Return the (x, y) coordinate for the center point of the cell that contains the specified text.  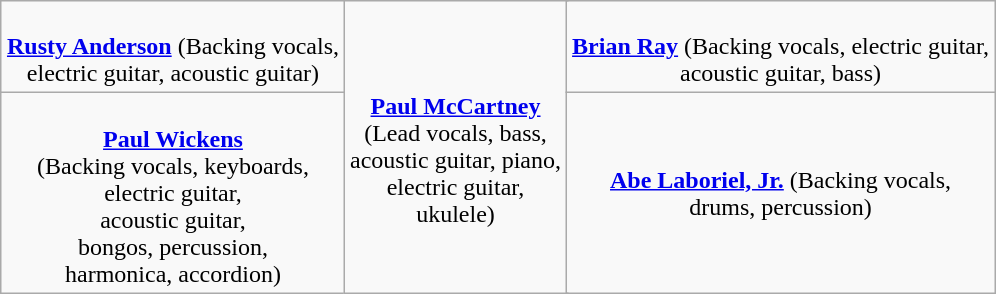
Rusty Anderson (Backing vocals,electric guitar, acoustic guitar) (172, 47)
Brian Ray (Backing vocals, electric guitar,acoustic guitar, bass) (781, 47)
Paul Wickens (Backing vocals, keyboards,electric guitar,acoustic guitar,bongos, percussion,harmonica, accordion) (172, 193)
Abe Laboriel, Jr. (Backing vocals,drums, percussion) (781, 193)
Paul McCartney (Lead vocals, bass, acoustic guitar, piano,electric guitar,ukulele) (456, 147)
